From the cell containing the given text, extract its center point as (X, Y) coordinate. 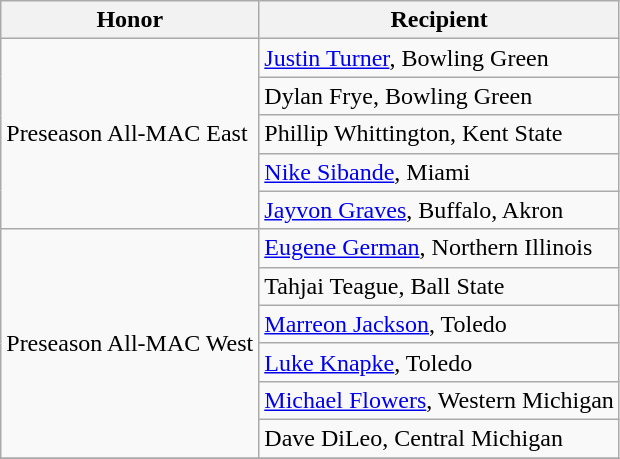
Preseason All-MAC West (130, 343)
Preseason All-MAC East (130, 134)
Marreon Jackson, Toledo (440, 324)
Recipient (440, 20)
Nike Sibande, Miami (440, 172)
Phillip Whittington, Kent State (440, 134)
Honor (130, 20)
Tahjai Teague, Ball State (440, 286)
Justin Turner, Bowling Green (440, 58)
Dave DiLeo, Central Michigan (440, 438)
Luke Knapke, Toledo (440, 362)
Jayvon Graves, Buffalo, Akron (440, 210)
Eugene German, Northern Illinois (440, 248)
Michael Flowers, Western Michigan (440, 400)
Dylan Frye, Bowling Green (440, 96)
